Return (x, y) of the center of cell containing provided text 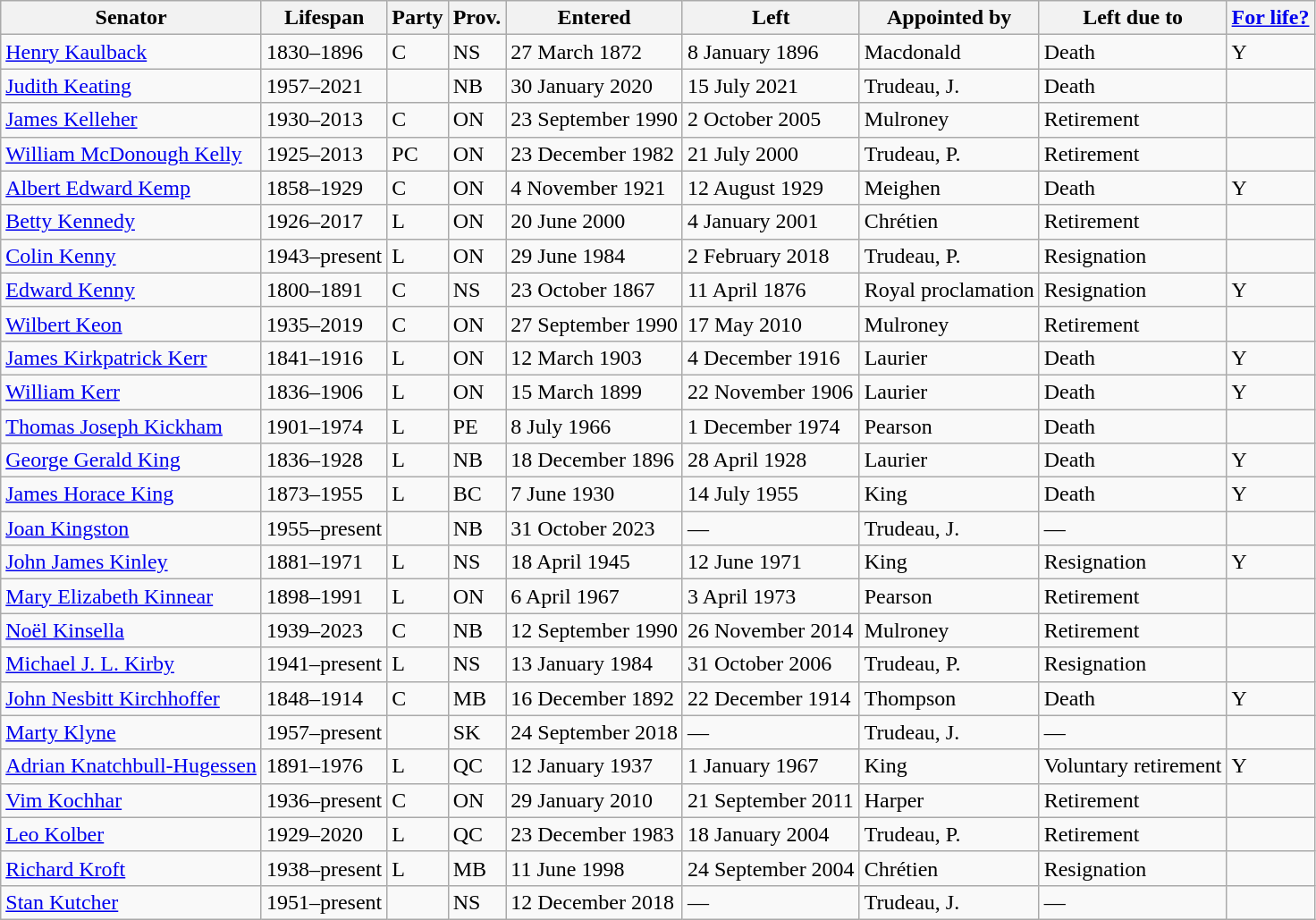
Lifespan (324, 18)
Albert Edward Kemp (131, 188)
1898–1991 (324, 596)
12 August 1929 (771, 188)
BC (477, 494)
For life? (1270, 18)
2 February 2018 (771, 256)
22 December 1914 (771, 698)
James Horace King (131, 494)
Royal proclamation (949, 290)
31 October 2006 (771, 664)
6 April 1967 (595, 596)
1836–1928 (324, 460)
1926–2017 (324, 222)
11 April 1876 (771, 290)
James Kelleher (131, 120)
1881–1971 (324, 562)
1929–2020 (324, 834)
1800–1891 (324, 290)
Voluntary retirement (1133, 766)
12 June 1971 (771, 562)
1941–present (324, 664)
Macdonald (949, 52)
Mary Elizabeth Kinnear (131, 596)
John Nesbitt Kirchhoffer (131, 698)
1830–1896 (324, 52)
1939–2023 (324, 630)
Vim Kochhar (131, 800)
15 March 1899 (595, 392)
Edward Kenny (131, 290)
Entered (595, 18)
8 January 1896 (771, 52)
1935–2019 (324, 324)
Adrian Knatchbull-Hugessen (131, 766)
21 September 2011 (771, 800)
31 October 2023 (595, 528)
1957–2021 (324, 86)
28 April 1928 (771, 460)
John James Kinley (131, 562)
23 December 1982 (595, 154)
18 April 1945 (595, 562)
12 March 1903 (595, 358)
22 November 1906 (771, 392)
18 January 2004 (771, 834)
1901–1974 (324, 426)
1938–present (324, 868)
1848–1914 (324, 698)
24 September 2018 (595, 732)
30 January 2020 (595, 86)
1891–1976 (324, 766)
12 December 2018 (595, 902)
23 December 1983 (595, 834)
4 January 2001 (771, 222)
27 September 1990 (595, 324)
1 January 1967 (771, 766)
Noël Kinsella (131, 630)
Meighen (949, 188)
Prov. (477, 18)
1 December 1974 (771, 426)
2 October 2005 (771, 120)
1951–present (324, 902)
17 May 2010 (771, 324)
20 June 2000 (595, 222)
Judith Keating (131, 86)
PC (418, 154)
Harper (949, 800)
Wilbert Keon (131, 324)
11 June 1998 (595, 868)
16 December 1892 (595, 698)
15 July 2021 (771, 86)
Senator (131, 18)
1943–present (324, 256)
Left (771, 18)
1936–present (324, 800)
4 November 1921 (595, 188)
Michael J. L. Kirby (131, 664)
Appointed by (949, 18)
Leo Kolber (131, 834)
Marty Klyne (131, 732)
21 July 2000 (771, 154)
1836–1906 (324, 392)
29 June 1984 (595, 256)
26 November 2014 (771, 630)
7 June 1930 (595, 494)
29 January 2010 (595, 800)
William McDonough Kelly (131, 154)
1955–present (324, 528)
Joan Kingston (131, 528)
Colin Kenny (131, 256)
18 December 1896 (595, 460)
14 July 1955 (771, 494)
1858–1929 (324, 188)
George Gerald King (131, 460)
William Kerr (131, 392)
Thompson (949, 698)
Thomas Joseph Kickham (131, 426)
12 January 1937 (595, 766)
1957–present (324, 732)
Henry Kaulback (131, 52)
1873–1955 (324, 494)
13 January 1984 (595, 664)
1930–2013 (324, 120)
27 March 1872 (595, 52)
PE (477, 426)
1925–2013 (324, 154)
Betty Kennedy (131, 222)
Stan Kutcher (131, 902)
24 September 2004 (771, 868)
23 September 1990 (595, 120)
12 September 1990 (595, 630)
Party (418, 18)
Richard Kroft (131, 868)
Left due to (1133, 18)
23 October 1867 (595, 290)
8 July 1966 (595, 426)
SK (477, 732)
3 April 1973 (771, 596)
1841–1916 (324, 358)
4 December 1916 (771, 358)
James Kirkpatrick Kerr (131, 358)
